Pinpoint the cell where the given text exists, returning its [X, Y] midpoint coordinate. 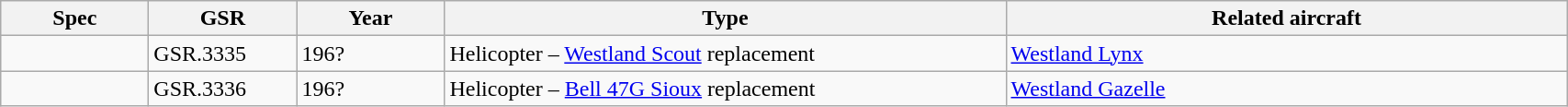
GSR.3335 [222, 53]
Spec [75, 18]
GSR.3336 [222, 89]
Westland Gazelle [1286, 89]
Related aircraft [1286, 18]
Year [371, 18]
Helicopter – Bell 47G Sioux replacement [726, 89]
Type [726, 18]
Westland Lynx [1286, 53]
Helicopter – Westland Scout replacement [726, 53]
GSR [222, 18]
